Return the (x, y) coordinate for the center point of the cell that contains the specified text.  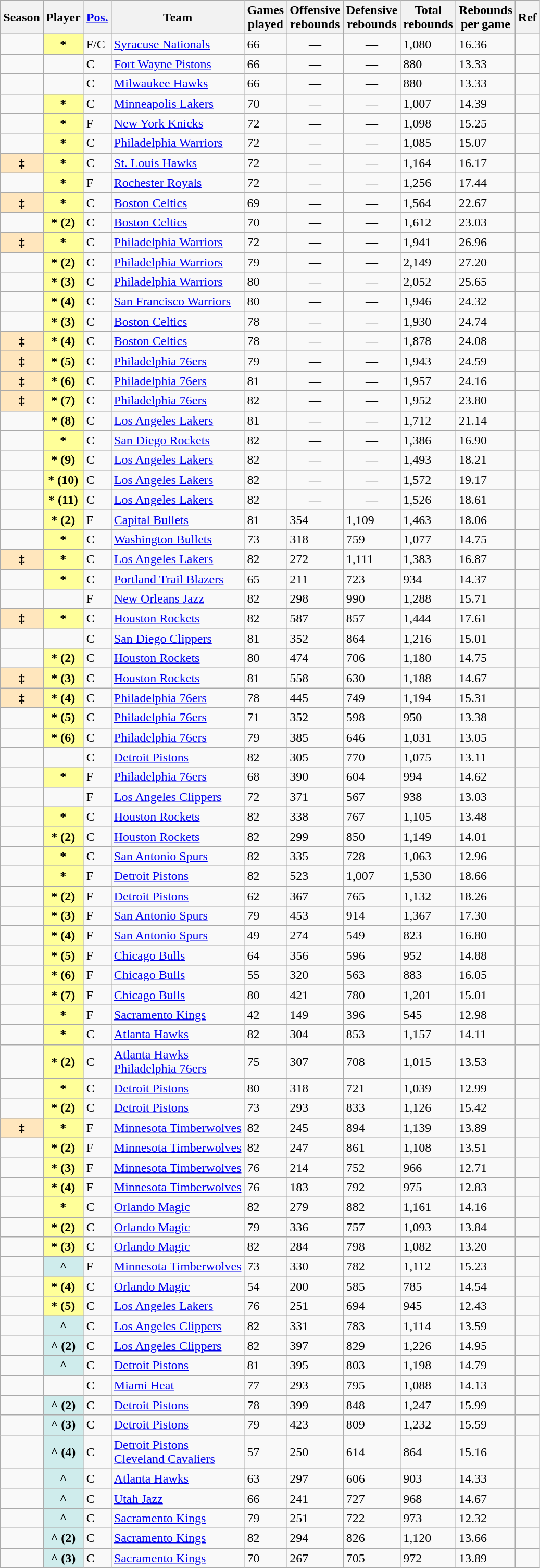
320 (315, 975)
71 (266, 718)
16.36 (485, 44)
24.32 (485, 302)
17.44 (485, 183)
Minneapolis Lakers (178, 104)
823 (428, 936)
757 (372, 1227)
18.21 (485, 460)
798 (372, 1247)
968 (428, 1498)
12.98 (485, 1015)
307 (315, 1062)
13.38 (485, 718)
75 (266, 1062)
13.48 (485, 817)
21.14 (485, 420)
San Francisco Warriors (178, 302)
549 (372, 936)
883 (428, 975)
305 (315, 757)
241 (315, 1498)
Syracuse Nationals (178, 44)
12.83 (485, 1187)
2,149 (428, 262)
15.71 (485, 599)
13.05 (485, 737)
371 (315, 797)
16.05 (485, 975)
22.67 (485, 202)
69 (266, 202)
1,878 (428, 341)
14.79 (485, 1366)
Totalrebounds (428, 18)
63 (266, 1478)
New York Knicks (178, 123)
848 (372, 1405)
1,164 (428, 163)
721 (372, 1088)
354 (315, 519)
245 (315, 1128)
792 (372, 1187)
1,039 (428, 1088)
23.03 (485, 222)
14.33 (485, 1478)
62 (266, 896)
1,109 (372, 519)
453 (315, 916)
1,139 (428, 1128)
903 (428, 1478)
972 (428, 1558)
26.96 (485, 242)
803 (372, 1366)
1,444 (428, 619)
1,526 (428, 500)
1,383 (428, 559)
2,052 (428, 282)
^ (4) (63, 1452)
694 (372, 1306)
1,493 (428, 460)
24.59 (485, 361)
Reboundsper game (485, 18)
15.59 (485, 1425)
214 (315, 1167)
14.13 (485, 1385)
Gamesplayed (266, 18)
1,201 (428, 995)
1,082 (428, 1247)
27.20 (485, 262)
294 (315, 1538)
25.65 (485, 282)
853 (372, 1035)
759 (372, 539)
Atlanta HawksPhiladelphia 76ers (178, 1062)
423 (315, 1425)
335 (315, 856)
399 (315, 1405)
1,120 (428, 1538)
304 (315, 1035)
Detroit Pistons Cleveland Cavaliers (178, 1452)
13.84 (485, 1227)
1,712 (428, 420)
1,075 (428, 757)
14.88 (485, 955)
1,386 (428, 440)
14.01 (485, 836)
57 (266, 1452)
13.11 (485, 757)
12.43 (485, 1306)
833 (372, 1108)
356 (315, 955)
708 (372, 1062)
18.06 (485, 519)
1,108 (428, 1148)
1,132 (428, 896)
284 (315, 1247)
13.20 (485, 1247)
274 (315, 936)
St. Louis Hawks (178, 163)
24.74 (485, 322)
65 (266, 579)
18.66 (485, 876)
14.37 (485, 579)
12.99 (485, 1088)
706 (372, 658)
1,149 (428, 836)
1,946 (428, 302)
395 (315, 1366)
445 (315, 698)
722 (372, 1518)
Pos. (97, 18)
1,943 (428, 361)
16.87 (485, 559)
Portland Trail Blazers (178, 579)
614 (372, 1452)
68 (266, 777)
567 (372, 797)
585 (372, 1286)
13.51 (485, 1148)
Rochester Royals (178, 183)
Fort Wayne Pistons (178, 64)
Ref (527, 18)
250 (315, 1452)
272 (315, 559)
247 (315, 1148)
396 (372, 1015)
474 (315, 658)
297 (315, 1478)
Washington Bullets (178, 539)
604 (372, 777)
523 (315, 876)
1,247 (428, 1405)
767 (372, 817)
Utah Jazz (178, 1498)
1,226 (428, 1346)
1,114 (428, 1326)
12.32 (485, 1518)
13.53 (485, 1062)
267 (315, 1558)
1,161 (428, 1207)
1,112 (428, 1267)
* (10) (63, 480)
15.07 (485, 143)
49 (266, 936)
752 (372, 1167)
13.03 (485, 797)
990 (372, 599)
783 (372, 1326)
* (11) (63, 500)
385 (315, 737)
795 (372, 1385)
1,952 (428, 401)
12.71 (485, 1167)
1,198 (428, 1366)
15.16 (485, 1452)
1,256 (428, 183)
338 (315, 817)
77 (266, 1385)
1,530 (428, 876)
1,463 (428, 519)
Capital Bullets (178, 519)
55 (266, 975)
914 (372, 916)
14.62 (485, 777)
15.23 (485, 1267)
882 (372, 1207)
Miami Heat (178, 1385)
397 (315, 1346)
299 (315, 836)
16.90 (485, 440)
1,088 (428, 1385)
Milwaukee Hawks (178, 84)
1,157 (428, 1035)
18.26 (485, 896)
952 (428, 955)
1,080 (428, 44)
1,288 (428, 599)
587 (315, 619)
1,077 (428, 539)
16.17 (485, 163)
200 (315, 1286)
950 (428, 718)
1,063 (428, 856)
14.54 (485, 1286)
211 (315, 579)
785 (428, 1286)
728 (372, 856)
18.61 (485, 500)
1,126 (428, 1108)
1,188 (428, 678)
782 (372, 1267)
Offensiverebounds (315, 18)
Player (63, 18)
San Diego Clippers (178, 639)
1,031 (428, 737)
809 (372, 1425)
17.30 (485, 916)
14.16 (485, 1207)
1,105 (428, 817)
1,216 (428, 639)
16.80 (485, 936)
973 (428, 1518)
850 (372, 836)
1,194 (428, 698)
14.39 (485, 104)
1,085 (428, 143)
1,930 (428, 322)
298 (315, 599)
19.17 (485, 480)
330 (315, 1267)
390 (315, 777)
1,015 (428, 1062)
24.16 (485, 381)
606 (372, 1478)
17.61 (485, 619)
15.25 (485, 123)
336 (315, 1227)
42 (266, 1015)
15.99 (485, 1405)
1,572 (428, 480)
367 (315, 896)
727 (372, 1498)
F/C (97, 44)
934 (428, 579)
545 (428, 1015)
149 (315, 1015)
14.95 (485, 1346)
1,367 (428, 916)
* (9) (63, 460)
1,098 (428, 123)
13.59 (485, 1326)
279 (315, 1207)
1,612 (428, 222)
558 (315, 678)
San Diego Rockets (178, 440)
Defensiverebounds (372, 18)
630 (372, 678)
598 (372, 718)
1,957 (428, 381)
1,111 (372, 559)
15.42 (485, 1108)
780 (372, 995)
1,564 (428, 202)
596 (372, 955)
945 (428, 1306)
938 (428, 797)
1,941 (428, 242)
183 (315, 1187)
966 (428, 1167)
1,093 (428, 1227)
829 (372, 1346)
1,232 (428, 1425)
24.08 (485, 341)
15.31 (485, 698)
Team (178, 18)
894 (372, 1128)
857 (372, 619)
64 (266, 955)
826 (372, 1538)
23.80 (485, 401)
723 (372, 579)
646 (372, 737)
13.66 (485, 1538)
* (8) (63, 420)
421 (315, 995)
12.96 (485, 856)
331 (315, 1326)
Season (22, 18)
New Orleans Jazz (178, 599)
1,180 (428, 658)
765 (372, 896)
705 (372, 1558)
861 (372, 1148)
563 (372, 975)
749 (372, 698)
54 (266, 1286)
770 (372, 757)
994 (428, 777)
975 (428, 1187)
14.11 (485, 1035)
